Provide the (x, y) coordinate of the cell's center where the given text is located.  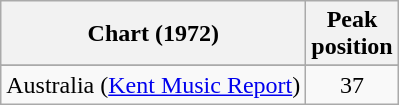
Chart (1972) (154, 34)
Peakposition (352, 34)
Australia (Kent Music Report) (154, 85)
37 (352, 85)
